Pinpoint the cell where the given text exists, returning its [x, y] midpoint coordinate. 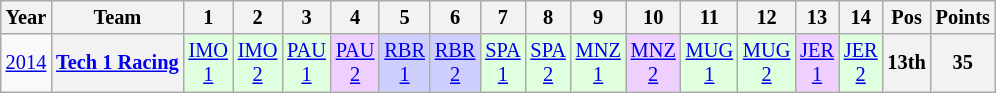
Year [26, 17]
8 [548, 17]
5 [404, 17]
PAU1 [306, 63]
2 [258, 17]
7 [502, 17]
MUG1 [710, 63]
MNZ2 [654, 63]
MNZ1 [598, 63]
PAU2 [356, 63]
9 [598, 17]
Points [963, 17]
MUG2 [766, 63]
6 [455, 17]
IMO2 [258, 63]
2014 [26, 63]
13th [907, 63]
RBR2 [455, 63]
IMO1 [208, 63]
12 [766, 17]
35 [963, 63]
13 [817, 17]
10 [654, 17]
Team [117, 17]
JER2 [861, 63]
RBR1 [404, 63]
11 [710, 17]
3 [306, 17]
1 [208, 17]
SPA2 [548, 63]
4 [356, 17]
14 [861, 17]
SPA1 [502, 63]
Pos [907, 17]
JER1 [817, 63]
Tech 1 Racing [117, 63]
